Locate the cell with the specified text and output its [X, Y] center coordinate. 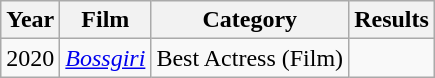
Bossgiri [106, 58]
2020 [30, 58]
Year [30, 20]
Results [392, 20]
Best Actress (Film) [250, 58]
Category [250, 20]
Film [106, 20]
